Search for the cell housing the specified text and yield its [x, y] center coordinate. 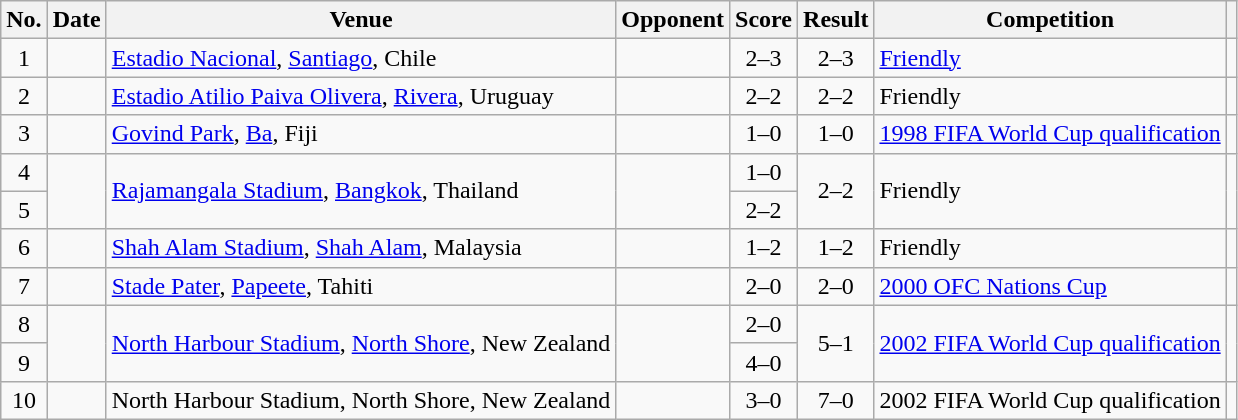
1 [24, 58]
Date [76, 20]
2000 OFC Nations Cup [1050, 286]
Rajamangala Stadium, Bangkok, Thailand [361, 191]
7–0 [836, 400]
No. [24, 20]
Competition [1050, 20]
1998 FIFA World Cup qualification [1050, 134]
Shah Alam Stadium, Shah Alam, Malaysia [361, 248]
Govind Park, Ba, Fiji [361, 134]
2 [24, 96]
8 [24, 324]
9 [24, 362]
Venue [361, 20]
10 [24, 400]
Result [836, 20]
5–1 [836, 343]
7 [24, 286]
Opponent [673, 20]
4–0 [764, 362]
Score [764, 20]
3 [24, 134]
3–0 [764, 400]
6 [24, 248]
Stade Pater, Papeete, Tahiti [361, 286]
4 [24, 172]
Estadio Atilio Paiva Olivera, Rivera, Uruguay [361, 96]
5 [24, 210]
Estadio Nacional, Santiago, Chile [361, 58]
